Determine the (x, y) coordinate at the center of the cell enclosing the given text.  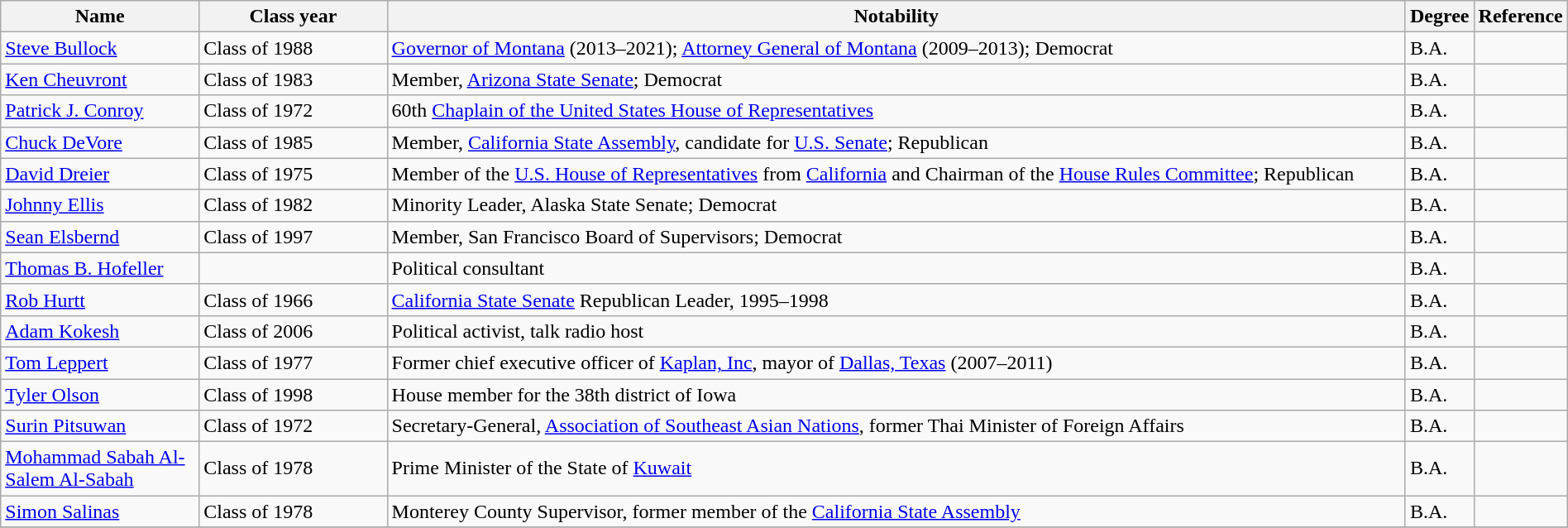
Class of 1977 (293, 362)
Class of 1998 (293, 395)
Reference (1520, 17)
Class of 1985 (293, 142)
Class of 1982 (293, 205)
60th Chaplain of the United States House of Representatives (896, 111)
Notability (896, 17)
David Dreier (100, 174)
Degree (1439, 17)
Thomas B. Hofeller (100, 268)
Class of 2006 (293, 331)
Monterey County Supervisor, former member of the California State Assembly (896, 511)
Political consultant (896, 268)
Tyler Olson (100, 395)
House member for the 38th district of Iowa (896, 395)
Patrick J. Conroy (100, 111)
Class of 1966 (293, 300)
Sean Elsbernd (100, 237)
Simon Salinas (100, 511)
California State Senate Republican Leader, 1995–1998 (896, 300)
Surin Pitsuwan (100, 426)
Class year (293, 17)
Political activist, talk radio host (896, 331)
Governor of Montana (2013–2021); Attorney General of Montana (2009–2013); Democrat (896, 48)
Member, California State Assembly, candidate for U.S. Senate; Republican (896, 142)
Steve Bullock (100, 48)
Member, San Francisco Board of Supervisors; Democrat (896, 237)
Rob Hurtt (100, 300)
Member, Arizona State Senate; Democrat (896, 79)
Adam Kokesh (100, 331)
Prime Minister of the State of Kuwait (896, 468)
Member of the U.S. House of Representatives from California and Chairman of the House Rules Committee; Republican (896, 174)
Mohammad Sabah Al-Salem Al-Sabah (100, 468)
Class of 1997 (293, 237)
Johnny Ellis (100, 205)
Class of 1988 (293, 48)
Class of 1975 (293, 174)
Tom Leppert (100, 362)
Minority Leader, Alaska State Senate; Democrat (896, 205)
Former chief executive officer of Kaplan, Inc, mayor of Dallas, Texas (2007–2011) (896, 362)
Ken Cheuvront (100, 79)
Secretary-General, Association of Southeast Asian Nations, former Thai Minister of Foreign Affairs (896, 426)
Name (100, 17)
Chuck DeVore (100, 142)
Class of 1983 (293, 79)
